Scan for the cell matching the given text and deliver its (x, y) coordinate at center. 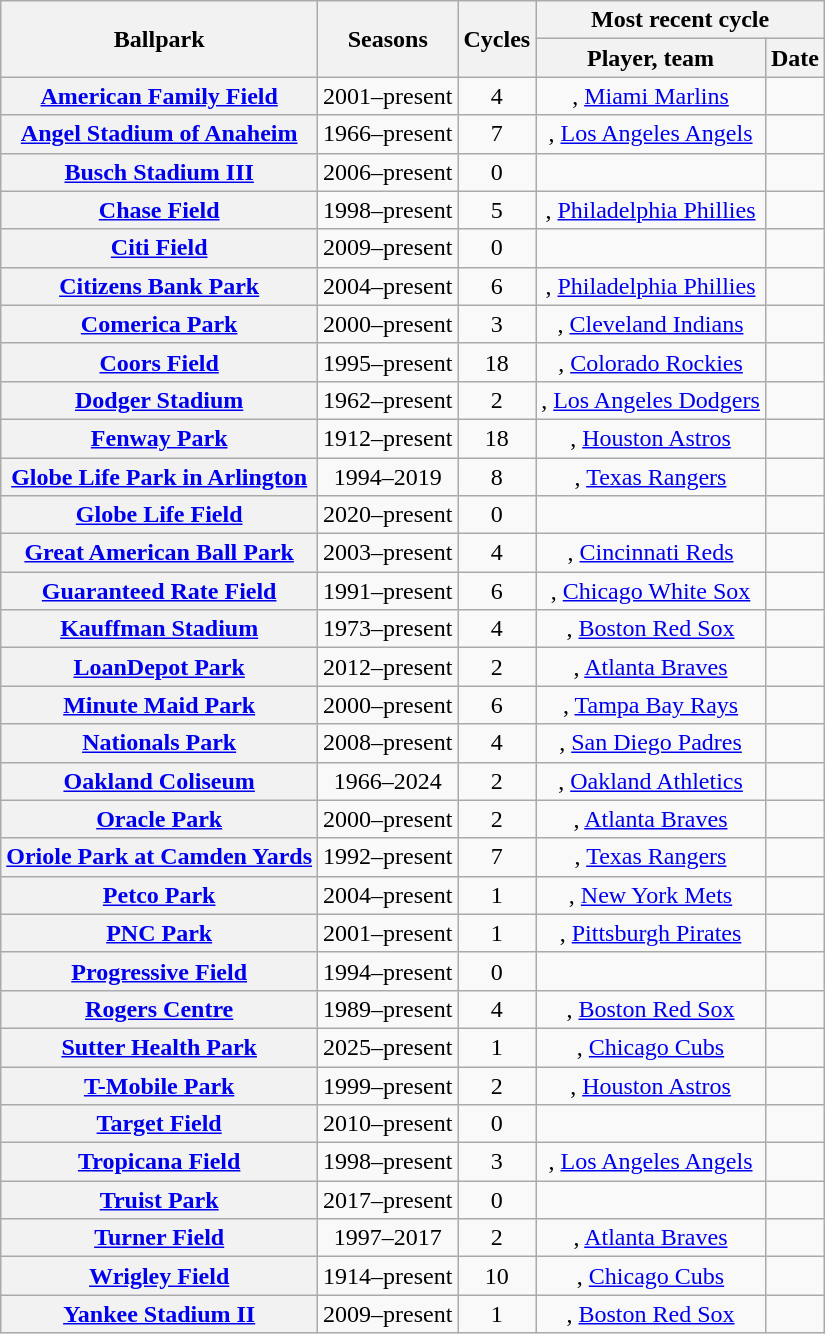
Citi Field (160, 248)
1962–present (388, 400)
, San Diego Padres (651, 743)
1966–present (388, 134)
Truist Park (160, 1200)
Progressive Field (160, 971)
1912–present (388, 438)
1994–present (388, 971)
, Colorado Rockies (651, 362)
Wrigley Field (160, 1276)
Dodger Stadium (160, 400)
, Los Angeles Dodgers (651, 400)
Kauffman Stadium (160, 629)
Target Field (160, 1124)
1992–present (388, 857)
T-Mobile Park (160, 1085)
Oakland Coliseum (160, 781)
, Oakland Athletics (651, 781)
2008–present (388, 743)
, Miami Marlins (651, 96)
Chase Field (160, 210)
Coors Field (160, 362)
2020–present (388, 515)
10 (497, 1276)
Rogers Centre (160, 1009)
2006–present (388, 172)
LoanDepot Park (160, 667)
, Tampa Bay Rays (651, 705)
American Family Field (160, 96)
Nationals Park (160, 743)
2003–present (388, 553)
Globe Life Park in Arlington (160, 477)
1995–present (388, 362)
5 (497, 210)
Cycles (497, 39)
Yankee Stadium II (160, 1314)
1966–2024 (388, 781)
, Cincinnati Reds (651, 553)
Citizens Bank Park (160, 286)
1999–present (388, 1085)
, Cleveland Indians (651, 324)
Comerica Park (160, 324)
Sutter Health Park (160, 1047)
Ballpark (160, 39)
Minute Maid Park (160, 705)
Globe Life Field (160, 515)
Petco Park (160, 895)
PNC Park (160, 933)
Oriole Park at Camden Yards (160, 857)
1991–present (388, 591)
Guaranteed Rate Field (160, 591)
Great American Ball Park (160, 553)
Turner Field (160, 1238)
Player, team (651, 58)
Fenway Park (160, 438)
Busch Stadium III (160, 172)
, New York Mets (651, 895)
2017–present (388, 1200)
1997–2017 (388, 1238)
2025–present (388, 1047)
Most recent cycle (680, 20)
Tropicana Field (160, 1162)
2010–present (388, 1124)
Seasons (388, 39)
1914–present (388, 1276)
8 (497, 477)
1989–present (388, 1009)
1994–2019 (388, 477)
Oracle Park (160, 819)
Date (794, 58)
Angel Stadium of Anaheim (160, 134)
1973–present (388, 629)
2012–present (388, 667)
, Pittsburgh Pirates (651, 933)
, Chicago White Sox (651, 591)
